Capture the cell that displays the provided text and extract its [x, y] central coordinate. 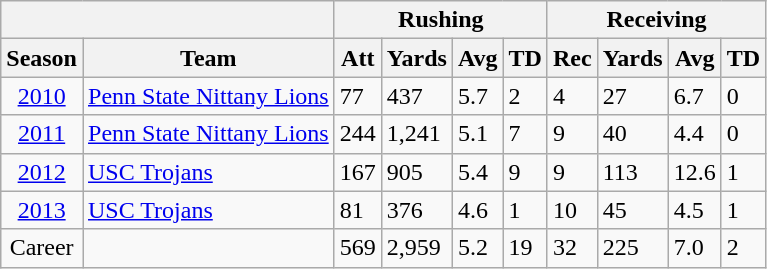
27 [632, 96]
Season [42, 58]
7.0 [694, 248]
905 [416, 172]
167 [358, 172]
5.2 [478, 248]
Rushing [440, 20]
225 [632, 248]
569 [358, 248]
376 [416, 210]
Att [358, 58]
10 [572, 210]
40 [632, 134]
19 [525, 248]
Career [42, 248]
77 [358, 96]
2,959 [416, 248]
5.4 [478, 172]
4.5 [694, 210]
Receiving [656, 20]
113 [632, 172]
2013 [42, 210]
5.1 [478, 134]
2010 [42, 96]
45 [632, 210]
Rec [572, 58]
7 [525, 134]
4.4 [694, 134]
2012 [42, 172]
6.7 [694, 96]
12.6 [694, 172]
81 [358, 210]
244 [358, 134]
437 [416, 96]
5.7 [478, 96]
4.6 [478, 210]
1,241 [416, 134]
32 [572, 248]
4 [572, 96]
Team [208, 58]
2011 [42, 134]
